Pinpoint the cell where the given text exists, returning its (x, y) midpoint coordinate. 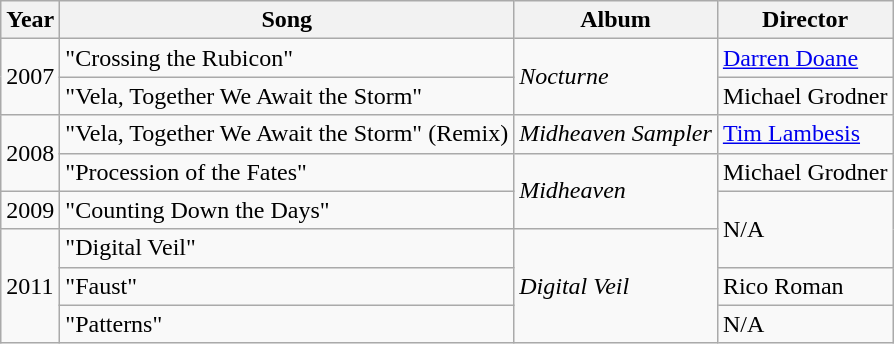
2007 (30, 77)
Song (287, 20)
Midheaven (616, 191)
Midheaven Sampler (616, 134)
"Patterns" (287, 324)
2009 (30, 210)
Director (805, 20)
Album (616, 20)
Year (30, 20)
Darren Doane (805, 58)
Digital Veil (616, 286)
Tim Lambesis (805, 134)
2011 (30, 286)
"Digital Veil" (287, 248)
"Counting Down the Days" (287, 210)
Nocturne (616, 77)
"Vela, Together We Await the Storm" (287, 96)
Rico Roman (805, 286)
"Vela, Together We Await the Storm" (Remix) (287, 134)
"Faust" (287, 286)
"Crossing the Rubicon" (287, 58)
"Procession of the Fates" (287, 172)
2008 (30, 153)
